Capture the cell that displays the provided text and extract its (x, y) central coordinate. 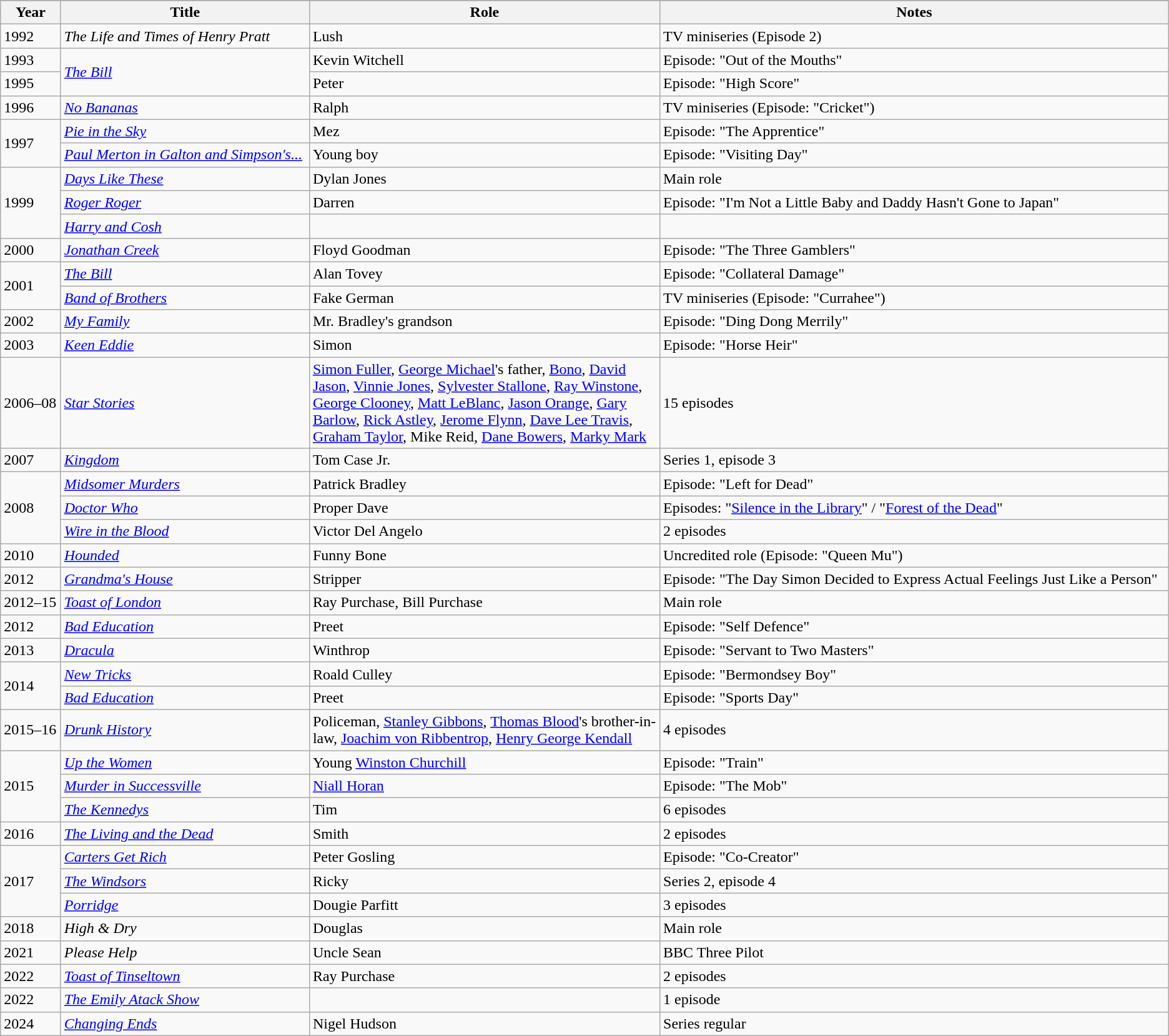
Episode: "Co-Creator" (914, 857)
Please Help (185, 952)
Episodes: "Silence in the Library" / "Forest of the Dead" (914, 508)
2012–15 (31, 603)
Mez (485, 131)
Kevin Witchell (485, 60)
Dracula (185, 650)
Pie in the Sky (185, 131)
1992 (31, 36)
High & Dry (185, 929)
2018 (31, 929)
1 episode (914, 1000)
Winthrop (485, 650)
TV miniseries (Episode: "Currahee") (914, 298)
Niall Horan (485, 786)
Title (185, 12)
Stripper (485, 579)
Smith (485, 834)
Toast of Tinseltown (185, 976)
Episode: "The Mob" (914, 786)
New Tricks (185, 674)
Episode: "Bermondsey Boy" (914, 674)
BBC Three Pilot (914, 952)
Uncredited role (Episode: "Queen Mu") (914, 555)
Peter (485, 84)
No Bananas (185, 107)
1999 (31, 202)
Midsomer Murders (185, 484)
Victor Del Angelo (485, 531)
2024 (31, 1024)
Episode: "Collateral Damage" (914, 274)
2003 (31, 345)
Series regular (914, 1024)
Roald Culley (485, 674)
Wire in the Blood (185, 531)
6 episodes (914, 810)
Episode: "Left for Dead" (914, 484)
Funny Bone (485, 555)
Peter Gosling (485, 857)
Episode: "Ding Dong Merrily" (914, 322)
Fake German (485, 298)
The Windsors (185, 881)
Patrick Bradley (485, 484)
Band of Brothers (185, 298)
Young boy (485, 155)
Harry and Cosh (185, 226)
2001 (31, 285)
Series 2, episode 4 (914, 881)
Notes (914, 12)
Douglas (485, 929)
Ricky (485, 881)
The Living and the Dead (185, 834)
Episode: "Visiting Day" (914, 155)
Murder in Successville (185, 786)
Episode: "The Day Simon Decided to Express Actual Feelings Just Like a Person" (914, 579)
Episode: "I'm Not a Little Baby and Daddy Hasn't Gone to Japan" (914, 202)
Tom Case Jr. (485, 460)
Porridge (185, 905)
Mr. Bradley's grandson (485, 322)
1997 (31, 143)
Episode: "The Apprentice" (914, 131)
2002 (31, 322)
Lush (485, 36)
Simon (485, 345)
4 episodes (914, 729)
Paul Merton in Galton and Simpson's... (185, 155)
Keen Eddie (185, 345)
2021 (31, 952)
Carters Get Rich (185, 857)
Doctor Who (185, 508)
Series 1, episode 3 (914, 460)
The Emily Atack Show (185, 1000)
Changing Ends (185, 1024)
Episode: "Sports Day" (914, 698)
15 episodes (914, 403)
Ray Purchase (485, 976)
2000 (31, 250)
Star Stories (185, 403)
Floyd Goodman (485, 250)
My Family (185, 322)
Episode: "Self Defence" (914, 626)
Dylan Jones (485, 179)
Role (485, 12)
2008 (31, 508)
The Kennedys (185, 810)
2017 (31, 881)
2014 (31, 686)
Hounded (185, 555)
Grandma's House (185, 579)
1995 (31, 84)
Ray Purchase, Bill Purchase (485, 603)
Toast of London (185, 603)
Episode: "High Score" (914, 84)
Nigel Hudson (485, 1024)
Episode: "The Three Gamblers" (914, 250)
Roger Roger (185, 202)
Episode: "Horse Heir" (914, 345)
1993 (31, 60)
TV miniseries (Episode: "Cricket") (914, 107)
Year (31, 12)
Up the Women (185, 762)
2016 (31, 834)
Dougie Parfitt (485, 905)
Episode: "Out of the Mouths" (914, 60)
Policeman, Stanley Gibbons, Thomas Blood's brother-in-law, Joachim von Ribbentrop, Henry George Kendall (485, 729)
2013 (31, 650)
2015–16 (31, 729)
2006–08 (31, 403)
3 episodes (914, 905)
2015 (31, 786)
The Life and Times of Henry Pratt (185, 36)
2007 (31, 460)
Uncle Sean (485, 952)
Episode: "Servant to Two Masters" (914, 650)
Days Like These (185, 179)
Darren (485, 202)
Tim (485, 810)
2010 (31, 555)
Kingdom (185, 460)
Episode: "Train" (914, 762)
Ralph (485, 107)
Proper Dave (485, 508)
TV miniseries (Episode 2) (914, 36)
Young Winston Churchill (485, 762)
Jonathan Creek (185, 250)
Alan Tovey (485, 274)
1996 (31, 107)
Drunk History (185, 729)
